Return (X, Y) of the center of cell containing provided text 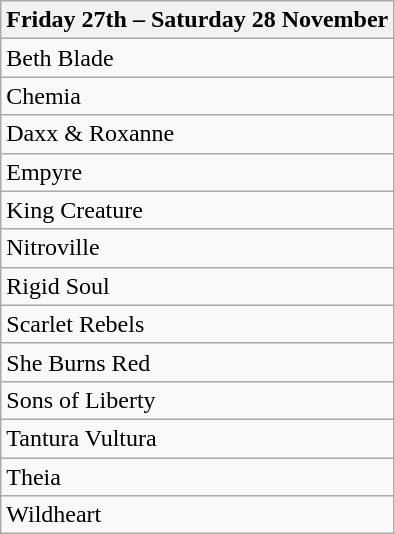
Sons of Liberty (198, 400)
She Burns Red (198, 362)
Scarlet Rebels (198, 324)
Wildheart (198, 515)
Empyre (198, 172)
Tantura Vultura (198, 438)
Beth Blade (198, 58)
Daxx & Roxanne (198, 134)
Theia (198, 477)
Chemia (198, 96)
Nitroville (198, 248)
Rigid Soul (198, 286)
King Creature (198, 210)
Friday 27th – Saturday 28 November (198, 20)
